Pinpoint the cell where the given text exists, returning its (X, Y) midpoint coordinate. 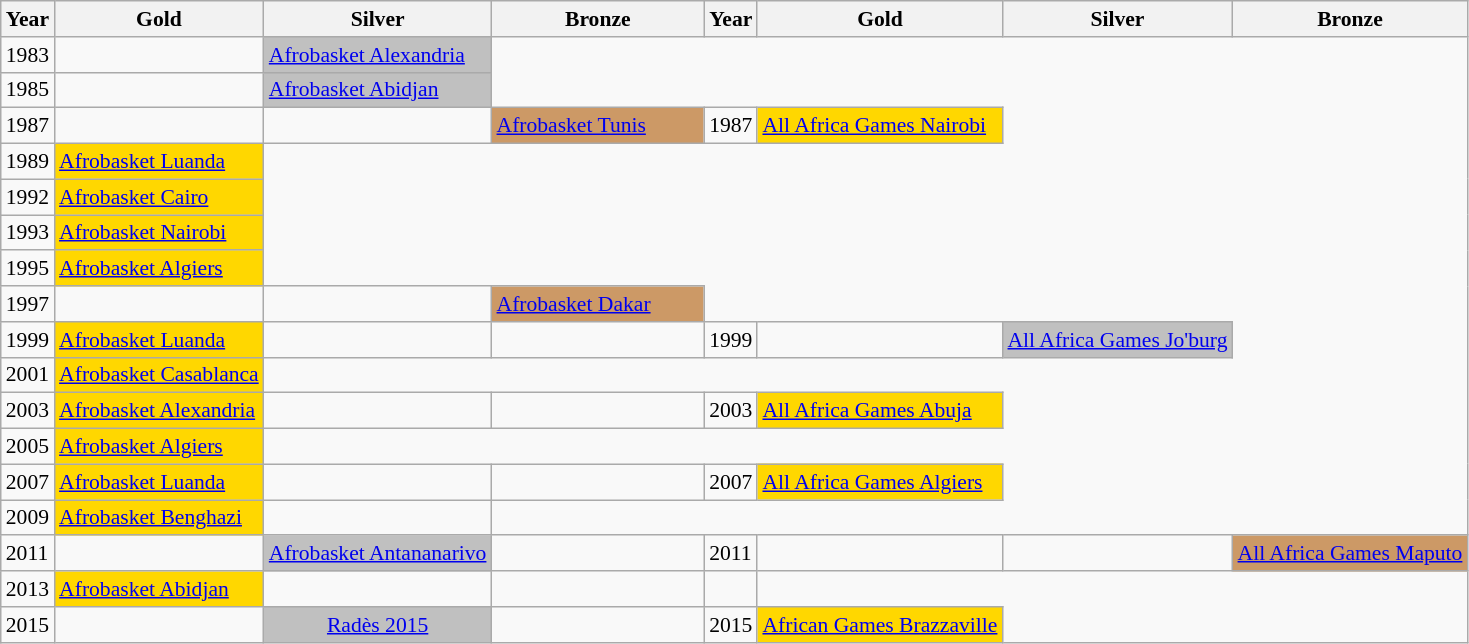
1993 (28, 233)
All Africa Games Nairobi (880, 126)
All Africa Games Algiers (880, 482)
1985 (28, 90)
Afrobasket Tunis (598, 126)
Afrobasket Dakar (598, 304)
2009 (28, 518)
All Africa Games Abuja (880, 411)
1983 (28, 55)
All Africa Games Jo'burg (1117, 340)
African Games Brazzaville (880, 625)
1995 (28, 269)
Afrobasket Benghazi (159, 518)
Afrobasket Antananarivo (378, 554)
Afrobasket Nairobi (159, 233)
1989 (28, 162)
Afrobasket Casablanca (159, 375)
All Africa Games Maputo (1350, 554)
Afrobasket Cairo (159, 197)
Radès 2015 (378, 625)
2013 (28, 589)
1997 (28, 304)
1992 (28, 197)
2005 (28, 447)
2001 (28, 375)
